Identify which cell holds the provided text, then report its [X, Y] central coordinate. 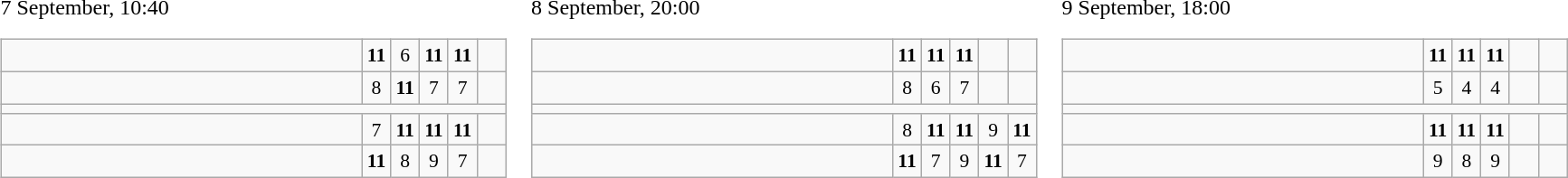
5 [1438, 88]
